For the text-containing cell, return its midpoint in (x, y) coordinate format. 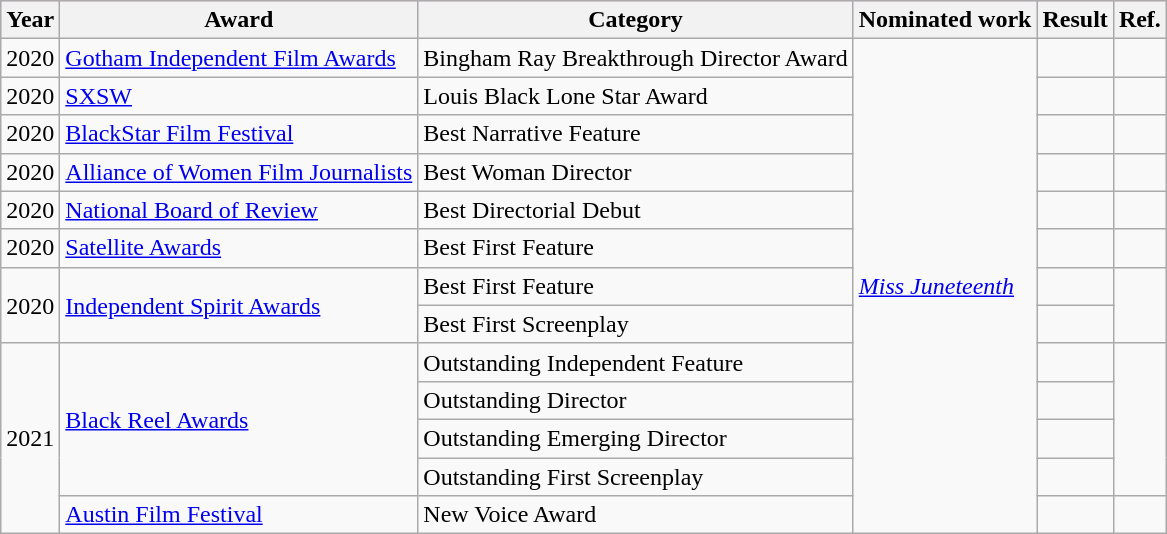
Miss Juneteenth (945, 286)
SXSW (239, 96)
Result (1075, 20)
2021 (30, 438)
Gotham Independent Film Awards (239, 58)
Outstanding Director (636, 400)
Award (239, 20)
Outstanding Emerging Director (636, 438)
Austin Film Festival (239, 515)
Satellite Awards (239, 248)
National Board of Review (239, 210)
Ref. (1140, 20)
New Voice Award (636, 515)
Best Narrative Feature (636, 134)
Category (636, 20)
Alliance of Women Film Journalists (239, 172)
Independent Spirit Awards (239, 305)
BlackStar Film Festival (239, 134)
Outstanding Independent Feature (636, 362)
Bingham Ray Breakthrough Director Award (636, 58)
Black Reel Awards (239, 419)
Best Directorial Debut (636, 210)
Nominated work (945, 20)
Louis Black Lone Star Award (636, 96)
Best Woman Director (636, 172)
Best First Screenplay (636, 324)
Outstanding First Screenplay (636, 477)
Year (30, 20)
